Return [X, Y] of the center of cell containing provided text 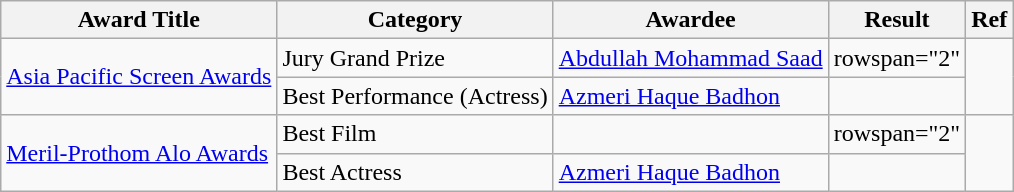
Abdullah Mohammad Saad [690, 58]
Result [897, 20]
Award Title [139, 20]
Best Actress [415, 172]
Awardee [690, 20]
Category [415, 20]
Jury Grand Prize [415, 58]
Best Film [415, 134]
Asia Pacific Screen Awards [139, 77]
Best Performance (Actress) [415, 96]
Ref [990, 20]
Meril-Prothom Alo Awards [139, 153]
